Return the [x, y] coordinate for the center point of the cell that contains the specified text.  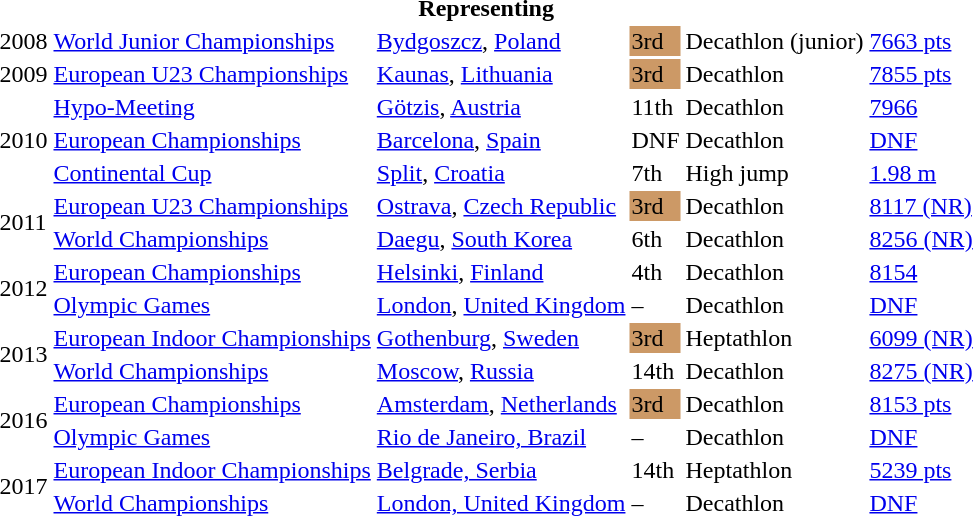
Helsinki, Finland [501, 272]
Moscow, Russia [501, 371]
DNF [656, 140]
Gothenburg, Sweden [501, 338]
4th [656, 272]
6th [656, 239]
Decathlon (junior) [774, 41]
Continental Cup [212, 173]
Split, Croatia [501, 173]
Kaunas, Lithuania [501, 74]
Ostrava, Czech Republic [501, 206]
Hypo-Meeting [212, 107]
Bydgoszcz, Poland [501, 41]
11th [656, 107]
Amsterdam, Netherlands [501, 404]
Daegu, South Korea [501, 239]
Götzis, Austria [501, 107]
London, United Kingdom [501, 305]
Rio de Janeiro, Brazil [501, 437]
Barcelona, Spain [501, 140]
7th [656, 173]
High jump [774, 173]
Belgrade, Serbia [501, 470]
World Junior Championships [212, 41]
